Pinpoint the cell where the given text exists, returning its (x, y) midpoint coordinate. 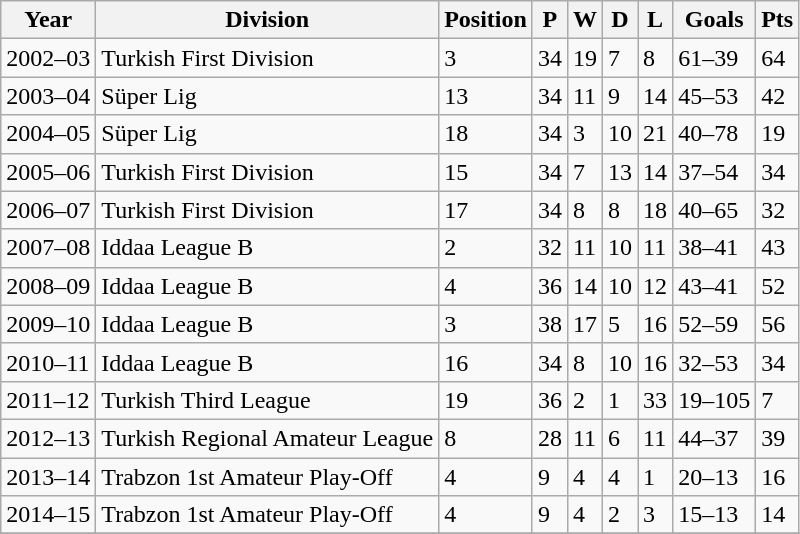
52–59 (714, 324)
2002–03 (48, 58)
2009–10 (48, 324)
2013–14 (48, 477)
21 (656, 134)
2003–04 (48, 96)
2011–12 (48, 400)
6 (620, 438)
20–13 (714, 477)
Goals (714, 20)
2006–07 (48, 210)
33 (656, 400)
2005–06 (48, 172)
D (620, 20)
43–41 (714, 286)
42 (778, 96)
38 (550, 324)
2004–05 (48, 134)
2007–08 (48, 248)
15 (486, 172)
5 (620, 324)
2010–11 (48, 362)
2012–13 (48, 438)
45–53 (714, 96)
44–37 (714, 438)
19–105 (714, 400)
Year (48, 20)
52 (778, 286)
32–53 (714, 362)
39 (778, 438)
Position (486, 20)
L (656, 20)
40–78 (714, 134)
Turkish Third League (268, 400)
28 (550, 438)
15–13 (714, 515)
56 (778, 324)
40–65 (714, 210)
43 (778, 248)
37–54 (714, 172)
P (550, 20)
W (584, 20)
61–39 (714, 58)
64 (778, 58)
2008–09 (48, 286)
12 (656, 286)
Division (268, 20)
2014–15 (48, 515)
Pts (778, 20)
38–41 (714, 248)
Turkish Regional Amateur League (268, 438)
